Scan for the cell matching the given text and deliver its [X, Y] coordinate at center. 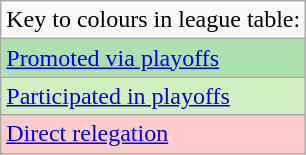
Participated in playoffs [154, 96]
Direct relegation [154, 134]
Promoted via playoffs [154, 58]
Key to colours in league table: [154, 20]
